Scan for the cell matching the given text and deliver its (x, y) coordinate at center. 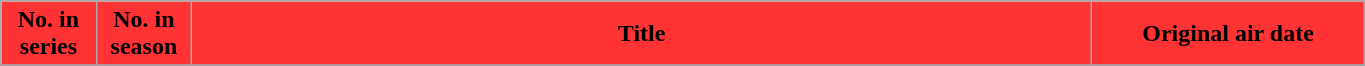
Title (642, 34)
No. inseries (48, 34)
No. inseason (144, 34)
Original air date (1228, 34)
